Extract the (X, Y) coordinate from the center of the cell holding the provided text.  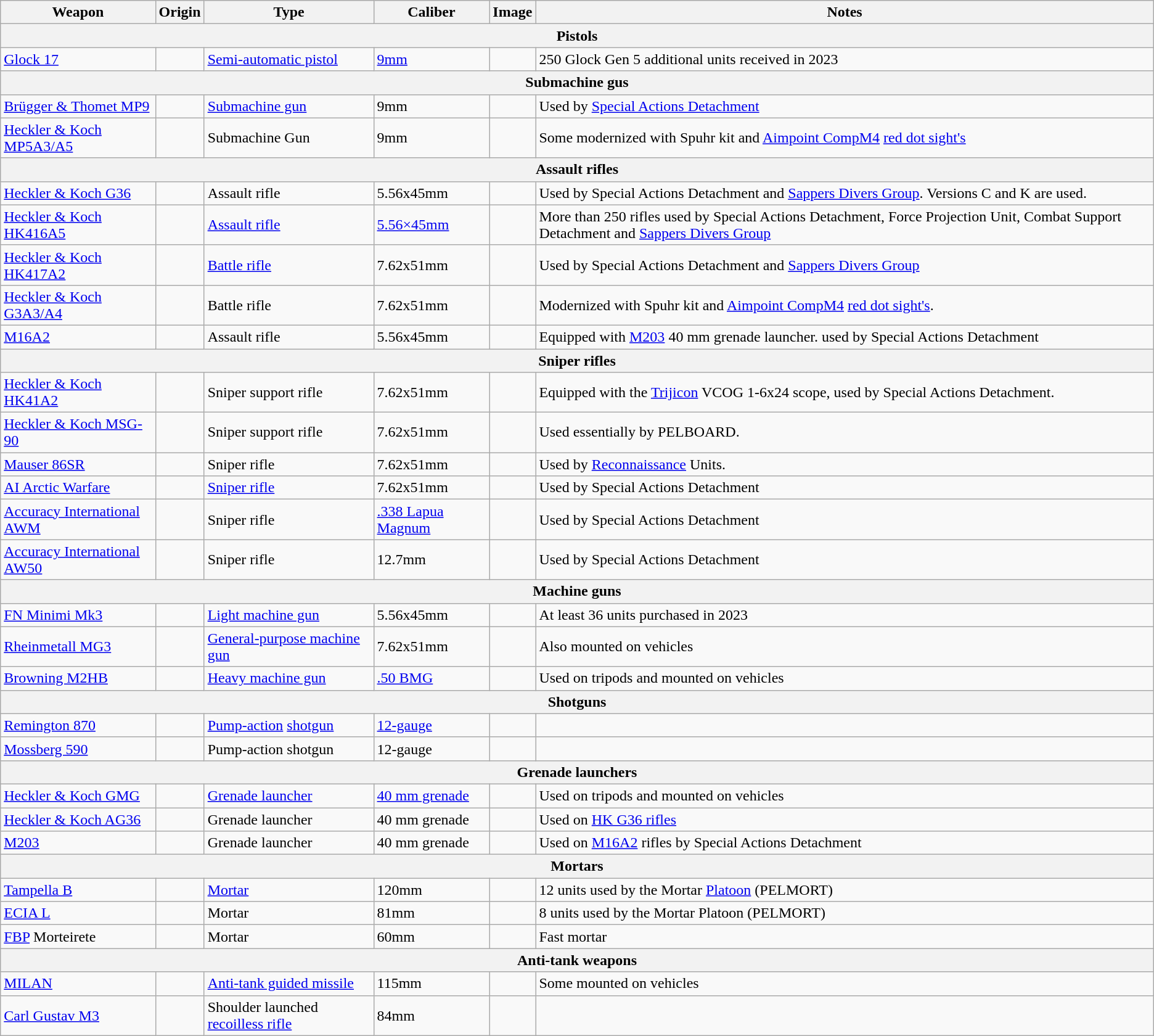
Type (288, 12)
Tampella B (78, 890)
8 units used by the Mortar Platoon (PELMORT) (845, 913)
Fast mortar (845, 937)
Heckler & Koch MSG-90 (78, 433)
Anti-tank weapons (577, 960)
Used by Reconnaissance Units. (845, 464)
Light machine gun (288, 615)
84mm (432, 1015)
Accuracy International AWM (78, 519)
115mm (432, 984)
250 Glock Gen 5 additional units received in 2023 (845, 59)
More than 250 rifles used by Special Actions Detachment, Force Projection Unit, Combat Support Detachment and Sappers Divers Group (845, 224)
.338 Lapua Magnum (432, 519)
MILAN (78, 984)
Shoulder launched recoilless rifle (288, 1015)
M203 (78, 843)
Heckler & Koch AG36 (78, 820)
Used by Special Actions Detachment and Sappers Divers Group (845, 265)
Heckler & Koch HK41A2 (78, 392)
Anti-tank guided missile (288, 984)
Grenade launchers (577, 772)
81mm (432, 913)
Used essentially by PELBOARD. (845, 433)
Semi-automatic pistol (288, 59)
Heckler & Koch G36 (78, 193)
Heckler & Koch G3A3/A4 (78, 305)
Mossberg 590 (78, 749)
Equipped with M203 40 mm grenade launcher. used by Special Actions Detachment (845, 337)
Submachine gus (577, 83)
Equipped with the Trijicon VCOG 1-6x24 scope, used by Special Actions Detachment. (845, 392)
Heckler & Koch HK417A2 (78, 265)
M16A2 (78, 337)
Heckler & Koch HK416A5 (78, 224)
Carl Gustav M3 (78, 1015)
FBP Morteirete (78, 937)
Used by Special Actions Detachment and Sappers Divers Group. Versions C and K are used. (845, 193)
Some mounted on vehicles (845, 984)
Used on HK G36 rifles (845, 820)
ECIA L (78, 913)
Remington 870 (78, 725)
5.56×45mm (432, 224)
Submachine Gun (288, 138)
Also mounted on vehicles (845, 646)
Caliber (432, 12)
Brügger & Thomet MP9 (78, 106)
Accuracy International AW50 (78, 560)
At least 36 units purchased in 2023 (845, 615)
12.7mm (432, 560)
120mm (432, 890)
Modernized with Spuhr kit and Aimpoint CompM4 red dot sight's. (845, 305)
Mortars (577, 866)
Submachine gun (288, 106)
Heavy machine gun (288, 678)
AI Arctic Warfare (78, 488)
Pistols (577, 36)
Rheinmetall MG3 (78, 646)
60mm (432, 937)
Assault rifles (577, 170)
Browning M2HB (78, 678)
Shotguns (577, 702)
Weapon (78, 12)
Heckler & Koch MP5A3/A5 (78, 138)
Used on M16A2 rifles by Special Actions Detachment (845, 843)
Heckler & Koch GMG (78, 795)
Notes (845, 12)
General-purpose machine gun (288, 646)
Mauser 86SR (78, 464)
Sniper rifles (577, 361)
FN Minimi Mk3 (78, 615)
Some modernized with Spuhr kit and Aimpoint CompM4 red dot sight's (845, 138)
.50 BMG (432, 678)
Machine guns (577, 591)
12 units used by the Mortar Platoon (PELMORT) (845, 890)
Image (513, 12)
Glock 17 (78, 59)
Origin (180, 12)
